Output the [x, y] coordinate of the center of the cell containing the given text.  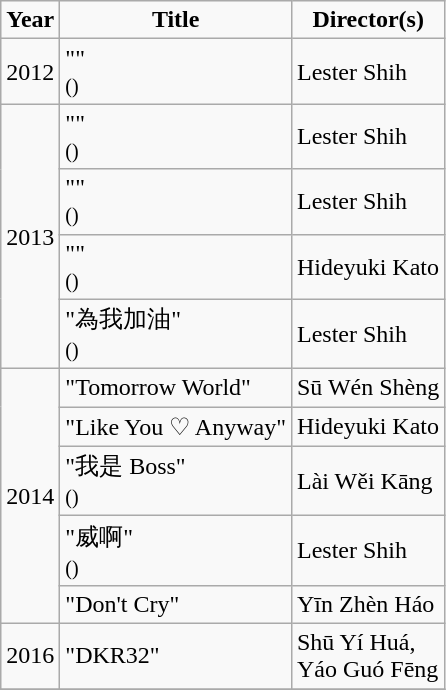
"威啊"() [176, 551]
"為我加油"() [176, 334]
Title [176, 20]
"我是 Boss"() [176, 481]
"Don't Cry" [176, 604]
Year [30, 20]
Lài Wěi Kāng [368, 481]
"Tomorrow World" [176, 388]
Yīn Zhèn Háo [368, 604]
Director(s) [368, 20]
Sū Wén Shèng [368, 388]
2012 [30, 72]
"Like You ♡ Anyway" [176, 427]
2013 [30, 236]
2014 [30, 496]
2016 [30, 656]
"DKR32" [176, 656]
Shū Yí Huá,Yáo Guó Fēng [368, 656]
